For the text-containing cell, return its midpoint in (x, y) coordinate format. 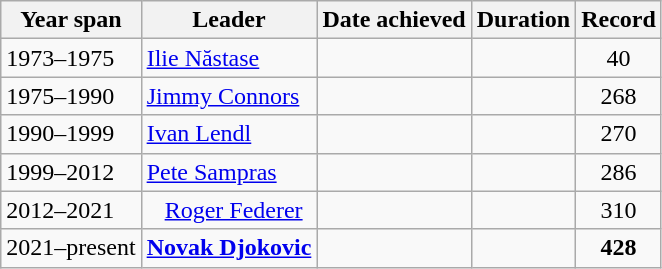
1999–2012 (71, 172)
Duration (523, 20)
Pete Sampras (229, 172)
1990–1999 (71, 134)
270 (619, 134)
Ivan Lendl (229, 134)
310 (619, 210)
Jimmy Connors (229, 96)
Year span (71, 20)
268 (619, 96)
428 (619, 248)
Ilie Năstase (229, 58)
Leader (229, 20)
2021–present (71, 248)
Record (619, 20)
Roger Federer (229, 210)
1975–1990 (71, 96)
Date achieved (394, 20)
Novak Djokovic (229, 248)
286 (619, 172)
40 (619, 58)
2012–2021 (71, 210)
1973–1975 (71, 58)
